Provide the [x, y] coordinate of the cell's center where the given text is located.  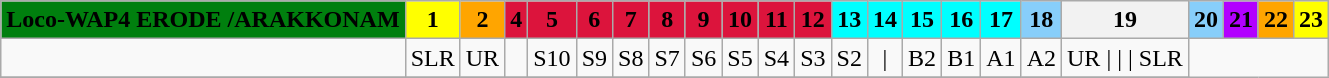
10 [740, 20]
14 [884, 20]
16 [962, 20]
19 [1126, 20]
S10 [552, 58]
2 [482, 20]
A1 [1001, 58]
S7 [667, 58]
S9 [594, 58]
17 [1001, 20]
8 [667, 20]
B2 [922, 58]
7 [631, 20]
S5 [740, 58]
20 [1206, 20]
SLR [432, 58]
15 [922, 20]
13 [849, 20]
Loco-WAP4 ERODE /ARAKKONAM [203, 20]
22 [1276, 20]
18 [1041, 20]
5 [552, 20]
21 [1240, 20]
23 [1312, 20]
S8 [631, 58]
B1 [962, 58]
9 [703, 20]
6 [594, 20]
4 [516, 20]
UR [482, 58]
S4 [776, 58]
S6 [703, 58]
12 [813, 20]
S3 [813, 58]
11 [776, 20]
UR | | | SLR [1126, 58]
S2 [849, 58]
| [884, 58]
A2 [1041, 58]
1 [432, 20]
